Detect which cell encompasses the target text, then output its [X, Y] center coordinate. 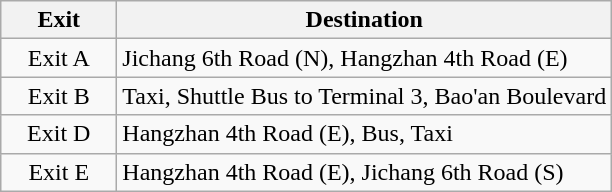
Taxi, Shuttle Bus to Terminal 3, Bao'an Boulevard [364, 96]
Exit E [59, 172]
Exit D [59, 134]
Jichang 6th Road (N), Hangzhan 4th Road (E) [364, 58]
Exit B [59, 96]
Hangzhan 4th Road (E), Jichang 6th Road (S) [364, 172]
Exit A [59, 58]
Destination [364, 20]
Exit [59, 20]
Hangzhan 4th Road (E), Bus, Taxi [364, 134]
